Return [x, y] of the center of cell containing provided text 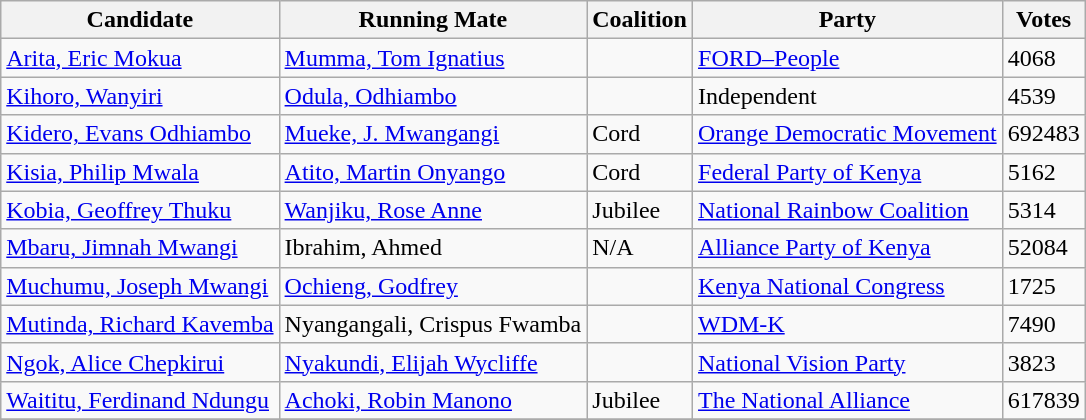
Ochieng, Godfrey [433, 286]
Ibrahim, Ahmed [433, 248]
National Rainbow Coalition [848, 210]
National Vision Party [848, 362]
692483 [1044, 134]
Party [848, 20]
Mutinda, Richard Kavemba [140, 324]
WDM-K [848, 324]
52084 [1044, 248]
The National Alliance [848, 400]
5162 [1044, 172]
Independent [848, 96]
Arita, Eric Mokua [140, 58]
Candidate [140, 20]
Coalition [640, 20]
617839 [1044, 400]
Alliance Party of Kenya [848, 248]
Wanjiku, Rose Anne [433, 210]
Kenya National Congress [848, 286]
4539 [1044, 96]
Running Mate [433, 20]
Kisia, Philip Mwala [140, 172]
Kobia, Geoffrey Thuku [140, 210]
Mueke, J. Mwangangi [433, 134]
1725 [1044, 286]
Votes [1044, 20]
N/A [640, 248]
Mumma, Tom Ignatius [433, 58]
Nyakundi, Elijah Wycliffe [433, 362]
Ngok, Alice Chepkirui [140, 362]
FORD–People [848, 58]
Kidero, Evans Odhiambo [140, 134]
Achoki, Robin Manono [433, 400]
Nyangangali, Crispus Fwamba [433, 324]
4068 [1044, 58]
Mbaru, Jimnah Mwangi [140, 248]
Waititu, Ferdinand Ndungu [140, 400]
Atito, Martin Onyango [433, 172]
Odula, Odhiambo [433, 96]
3823 [1044, 362]
5314 [1044, 210]
Orange Democratic Movement [848, 134]
7490 [1044, 324]
Muchumu, Joseph Mwangi [140, 286]
Kihoro, Wanyiri [140, 96]
Federal Party of Kenya [848, 172]
